Scan for the cell matching the given text and deliver its (X, Y) coordinate at center. 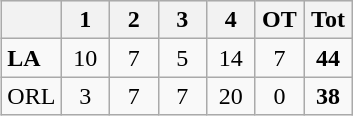
Tot (328, 20)
4 (232, 20)
ORL (32, 96)
10 (86, 58)
5 (182, 58)
38 (328, 96)
0 (280, 96)
1 (86, 20)
2 (134, 20)
20 (232, 96)
OT (280, 20)
14 (232, 58)
LA (32, 58)
44 (328, 58)
